Capture the cell that displays the provided text and extract its (x, y) central coordinate. 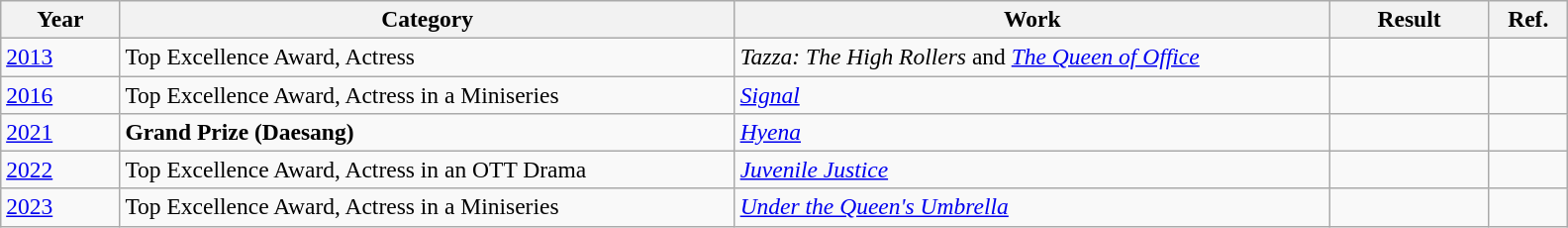
2016 (60, 94)
Result (1409, 19)
2022 (60, 170)
Top Excellence Award, Actress in an OTT Drama (428, 170)
2021 (60, 132)
Top Excellence Award, Actress (428, 57)
2013 (60, 57)
2023 (60, 207)
Tazza: The High Rollers and The Queen of Office (1031, 57)
Juvenile Justice (1031, 170)
Category (428, 19)
Signal (1031, 94)
Grand Prize (Daesang) (428, 132)
Work (1031, 19)
Under the Queen's Umbrella (1031, 207)
Hyena (1031, 132)
Year (60, 19)
Ref. (1528, 19)
